Return the [x, y] coordinate for the center point of the cell that contains the specified text.  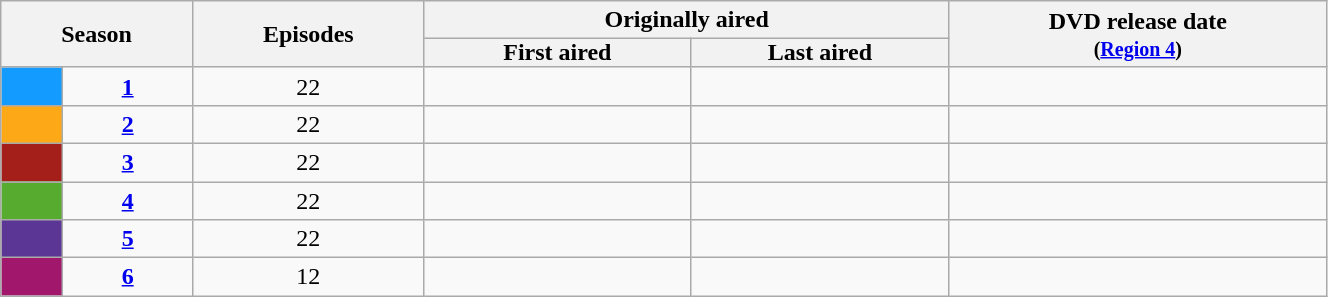
First aired [558, 53]
5 [128, 239]
DVD release date (Region 4) [1138, 34]
2 [128, 124]
3 [128, 162]
Episodes [308, 34]
Season [97, 34]
1 [128, 86]
6 [128, 277]
4 [128, 201]
Last aired [820, 53]
Originally aired [686, 20]
12 [308, 277]
